Locate the cell with the specified text and output its [x, y] center coordinate. 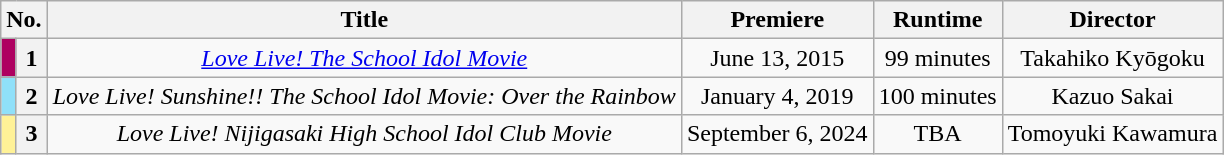
Director [1112, 20]
January 4, 2019 [777, 96]
1 [32, 58]
No. [24, 20]
3 [32, 134]
June 13, 2015 [777, 58]
99 minutes [938, 58]
Premiere [777, 20]
Title [364, 20]
Runtime [938, 20]
Love Live! Nijigasaki High School Idol Club Movie [364, 134]
2 [32, 96]
TBA [938, 134]
100 minutes [938, 96]
September 6, 2024 [777, 134]
Takahiko Kyōgoku [1112, 58]
Love Live! The School Idol Movie [364, 58]
Tomoyuki Kawamura [1112, 134]
Love Live! Sunshine!! The School Idol Movie: Over the Rainbow [364, 96]
Kazuo Sakai [1112, 96]
